Pinpoint the cell where the given text exists, returning its [x, y] midpoint coordinate. 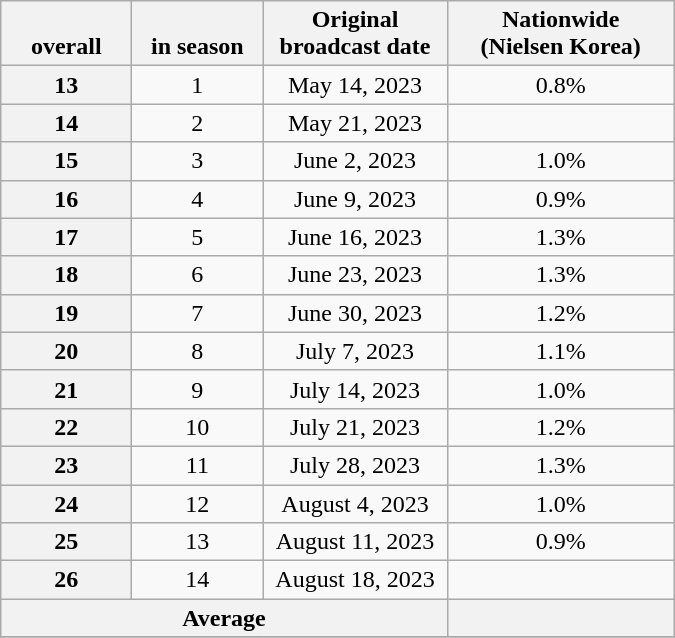
23 [66, 465]
Nationwide(Nielsen Korea) [560, 34]
15 [66, 161]
25 [66, 542]
May 21, 2023 [355, 123]
21 [66, 389]
10 [198, 427]
4 [198, 199]
Average [224, 618]
in season [198, 34]
9 [198, 389]
August 11, 2023 [355, 542]
overall [66, 34]
June 16, 2023 [355, 237]
8 [198, 351]
18 [66, 275]
1.1% [560, 351]
12 [198, 503]
7 [198, 313]
24 [66, 503]
August 4, 2023 [355, 503]
June 23, 2023 [355, 275]
22 [66, 427]
6 [198, 275]
0.8% [560, 85]
5 [198, 237]
June 2, 2023 [355, 161]
19 [66, 313]
2 [198, 123]
July 7, 2023 [355, 351]
May 14, 2023 [355, 85]
August 18, 2023 [355, 580]
3 [198, 161]
July 21, 2023 [355, 427]
20 [66, 351]
July 14, 2023 [355, 389]
16 [66, 199]
11 [198, 465]
June 30, 2023 [355, 313]
1 [198, 85]
17 [66, 237]
July 28, 2023 [355, 465]
26 [66, 580]
Original broadcast date [355, 34]
June 9, 2023 [355, 199]
